Determine the [X, Y] coordinate at the center of the cell enclosing the given text.  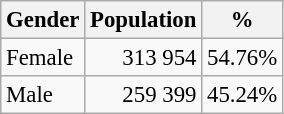
Male [43, 95]
% [242, 20]
259 399 [144, 95]
Population [144, 20]
54.76% [242, 58]
Gender [43, 20]
45.24% [242, 95]
313 954 [144, 58]
Female [43, 58]
